Search for the cell housing the specified text and yield its (x, y) center coordinate. 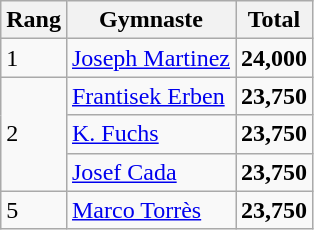
Rang (34, 20)
K. Fuchs (150, 134)
2 (34, 134)
1 (34, 58)
Joseph Martinez (150, 58)
Josef Cada (150, 172)
Frantisek Erben (150, 96)
Total (274, 20)
5 (34, 210)
Marco Torrès (150, 210)
Gymnaste (150, 20)
24,000 (274, 58)
